Detect which cell encompasses the target text, then output its (X, Y) center coordinate. 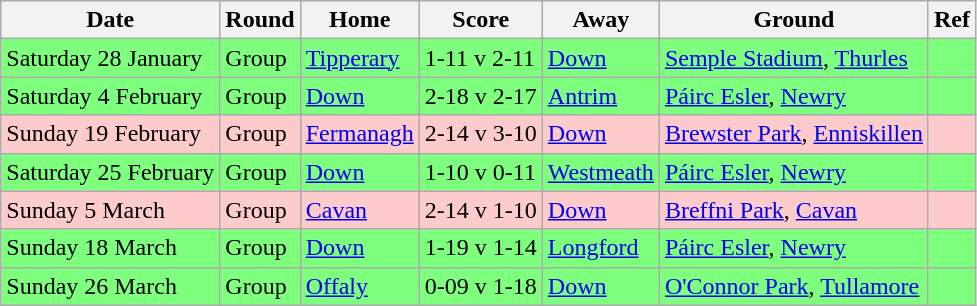
Tipperary (360, 58)
2-14 v 1-10 (480, 210)
Home (360, 20)
Offaly (360, 286)
Score (480, 20)
Sunday 19 February (110, 134)
Ref (952, 20)
Breffni Park, Cavan (794, 210)
Antrim (600, 96)
Date (110, 20)
Brewster Park, Enniskillen (794, 134)
O'Connor Park, Tullamore (794, 286)
1-10 v 0-11 (480, 172)
Sunday 26 March (110, 286)
2-18 v 2-17 (480, 96)
1-11 v 2-11 (480, 58)
Saturday 25 February (110, 172)
Round (260, 20)
Longford (600, 248)
Saturday 4 February (110, 96)
Sunday 5 March (110, 210)
Cavan (360, 210)
Semple Stadium, Thurles (794, 58)
Saturday 28 January (110, 58)
1-19 v 1-14 (480, 248)
0-09 v 1-18 (480, 286)
Sunday 18 March (110, 248)
Westmeath (600, 172)
Away (600, 20)
Ground (794, 20)
Fermanagh (360, 134)
2-14 v 3-10 (480, 134)
